Return (X, Y) of the center of cell containing provided text 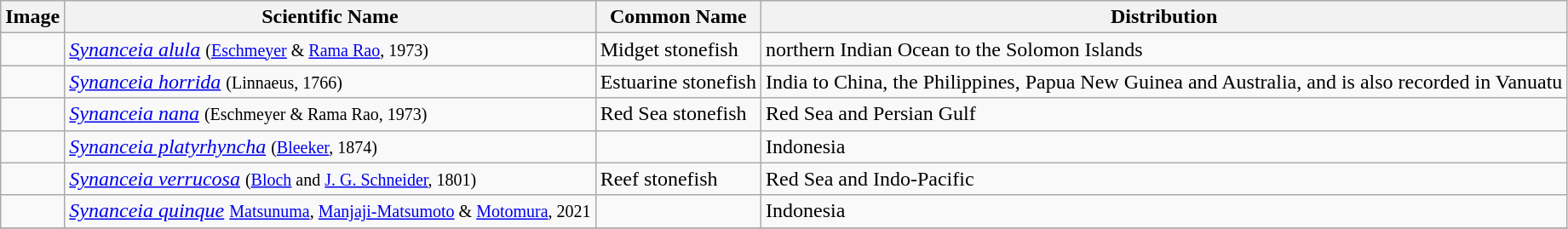
Scientific Name (330, 17)
Midget stonefish (678, 49)
Synanceia nana (Eschmeyer & Rama Rao, 1973) (330, 114)
Image (32, 17)
Reef stonefish (678, 179)
Common Name (678, 17)
Synanceia platyrhyncha (Bleeker, 1874) (330, 146)
Red Sea stonefish (678, 114)
Synanceia alula (Eschmeyer & Rama Rao, 1973) (330, 49)
Synanceia horrida (Linnaeus, 1766) (330, 82)
Distribution (1163, 17)
Red Sea and Indo-Pacific (1163, 179)
Synanceia quinque Matsunuma, Manjaji‑Matsumoto & Motomura, 2021 (330, 211)
India to China, the Philippines, Papua New Guinea and Australia, and is also recorded in Vanuatu (1163, 82)
Red Sea and Persian Gulf (1163, 114)
Estuarine stonefish (678, 82)
Synanceia verrucosa (Bloch and J. G. Schneider, 1801) (330, 179)
northern Indian Ocean to the Solomon Islands (1163, 49)
